Detect which cell encompasses the target text, then output its [X, Y] center coordinate. 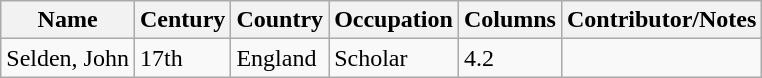
Scholar [394, 58]
4.2 [510, 58]
England [280, 58]
Columns [510, 20]
Name [68, 20]
Occupation [394, 20]
Contributor/Notes [661, 20]
Century [182, 20]
Selden, John [68, 58]
Country [280, 20]
17th [182, 58]
